Pinpoint the cell where the given text exists, returning its [x, y] midpoint coordinate. 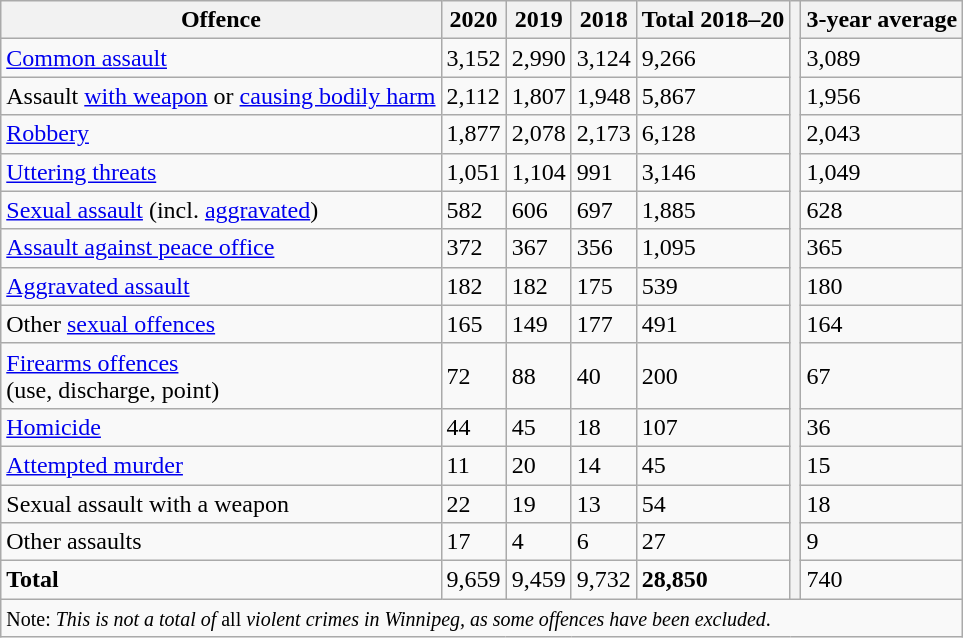
9,659 [474, 580]
491 [713, 324]
1,948 [604, 96]
3-year average [882, 20]
Other assaults [221, 542]
36 [882, 427]
72 [474, 376]
Uttering threats [221, 172]
3,152 [474, 58]
180 [882, 286]
Total 2018–20 [713, 20]
1,877 [474, 134]
1,885 [713, 210]
Attempted murder [221, 465]
6,128 [713, 134]
200 [713, 376]
40 [604, 376]
14 [604, 465]
3,089 [882, 58]
582 [474, 210]
628 [882, 210]
Aggravated assault [221, 286]
Common assault [221, 58]
88 [538, 376]
2,990 [538, 58]
164 [882, 324]
2,078 [538, 134]
2018 [604, 20]
Firearms offences(use, discharge, point) [221, 376]
367 [538, 248]
4 [538, 542]
Robbery [221, 134]
19 [538, 503]
991 [604, 172]
Note: This is not a total of all violent crimes in Winnipeg, as some offences have been excluded. [482, 618]
Sexual assault with a weapon [221, 503]
Assault with weapon or causing bodily harm [221, 96]
Other sexual offences [221, 324]
372 [474, 248]
54 [713, 503]
1,956 [882, 96]
13 [604, 503]
3,146 [713, 172]
22 [474, 503]
5,867 [713, 96]
1,104 [538, 172]
740 [882, 580]
2020 [474, 20]
15 [882, 465]
2,112 [474, 96]
2019 [538, 20]
606 [538, 210]
175 [604, 286]
9 [882, 542]
20 [538, 465]
1,051 [474, 172]
356 [604, 248]
9,459 [538, 580]
9,266 [713, 58]
3,124 [604, 58]
27 [713, 542]
Offence [221, 20]
11 [474, 465]
1,095 [713, 248]
67 [882, 376]
1,049 [882, 172]
539 [713, 286]
Sexual assault (incl. aggravated) [221, 210]
2,173 [604, 134]
365 [882, 248]
9,732 [604, 580]
Assault against peace office [221, 248]
Homicide [221, 427]
177 [604, 324]
165 [474, 324]
149 [538, 324]
107 [713, 427]
2,043 [882, 134]
697 [604, 210]
6 [604, 542]
28,850 [713, 580]
44 [474, 427]
Total [221, 580]
17 [474, 542]
1,807 [538, 96]
